Locate the cell with the specified text and output its [X, Y] center coordinate. 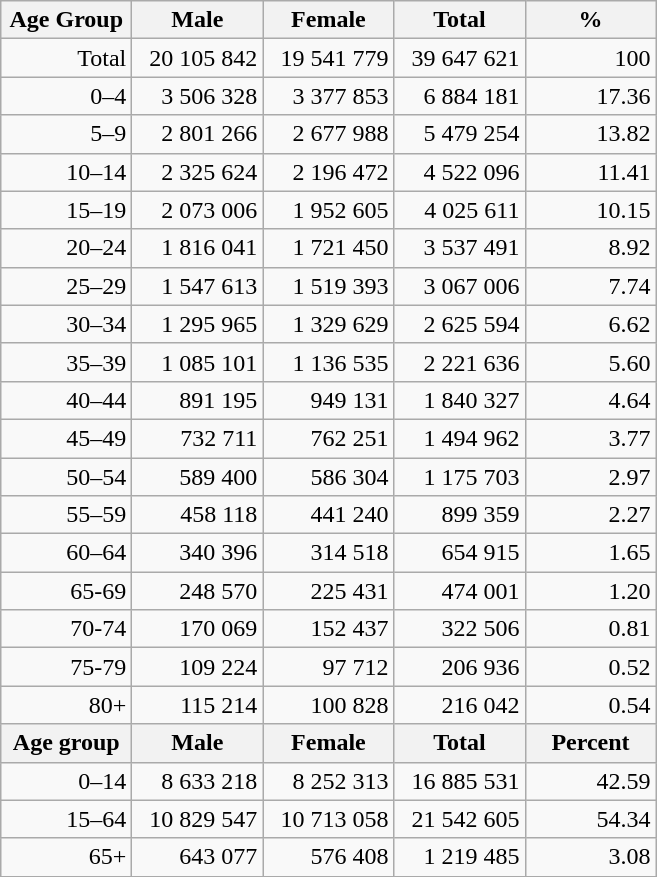
3 067 006 [460, 286]
2 325 624 [198, 172]
80+ [66, 705]
109 224 [198, 667]
2.97 [590, 477]
762 251 [328, 438]
115 214 [198, 705]
7.74 [590, 286]
100 [590, 58]
225 431 [328, 591]
25–29 [66, 286]
248 570 [198, 591]
458 118 [198, 515]
1 721 450 [328, 248]
586 304 [328, 477]
17.36 [590, 96]
6.62 [590, 324]
1 840 327 [460, 400]
40–44 [66, 400]
0.81 [590, 629]
11.41 [590, 172]
Age Group [66, 20]
45–49 [66, 438]
1 816 041 [198, 248]
1 295 965 [198, 324]
899 359 [460, 515]
1 175 703 [460, 477]
949 131 [328, 400]
576 408 [328, 857]
1 494 962 [460, 438]
Percent [590, 743]
1 329 629 [328, 324]
35–39 [66, 362]
55–59 [66, 515]
5 479 254 [460, 134]
891 195 [198, 400]
1 085 101 [198, 362]
70-74 [66, 629]
10.15 [590, 210]
75-79 [66, 667]
322 506 [460, 629]
0–4 [66, 96]
65-69 [66, 591]
732 711 [198, 438]
1 547 613 [198, 286]
5.60 [590, 362]
2 677 988 [328, 134]
216 042 [460, 705]
21 542 605 [460, 819]
3.77 [590, 438]
5–9 [66, 134]
65+ [66, 857]
54.34 [590, 819]
340 396 [198, 553]
2 073 006 [198, 210]
1 952 605 [328, 210]
6 884 181 [460, 96]
8.92 [590, 248]
39 647 621 [460, 58]
2 196 472 [328, 172]
8 633 218 [198, 781]
20–24 [66, 248]
654 915 [460, 553]
1 136 535 [328, 362]
1 519 393 [328, 286]
589 400 [198, 477]
10 829 547 [198, 819]
4.64 [590, 400]
100 828 [328, 705]
15–64 [66, 819]
152 437 [328, 629]
206 936 [460, 667]
60–64 [66, 553]
10 713 058 [328, 819]
2 625 594 [460, 324]
3 377 853 [328, 96]
441 240 [328, 515]
8 252 313 [328, 781]
19 541 779 [328, 58]
Age group [66, 743]
15–19 [66, 210]
10–14 [66, 172]
3.08 [590, 857]
0.52 [590, 667]
2 801 266 [198, 134]
474 001 [460, 591]
170 069 [198, 629]
0.54 [590, 705]
16 885 531 [460, 781]
50–54 [66, 477]
1 219 485 [460, 857]
0–14 [66, 781]
% [590, 20]
30–34 [66, 324]
1.20 [590, 591]
20 105 842 [198, 58]
4 025 611 [460, 210]
2.27 [590, 515]
4 522 096 [460, 172]
314 518 [328, 553]
2 221 636 [460, 362]
3 537 491 [460, 248]
643 077 [198, 857]
1.65 [590, 553]
13.82 [590, 134]
97 712 [328, 667]
3 506 328 [198, 96]
42.59 [590, 781]
